Identify which cell holds the provided text, then report its (X, Y) central coordinate. 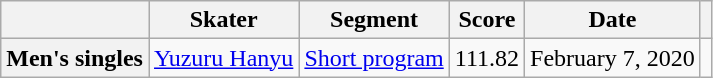
Yuzuru Hanyu (223, 58)
Men's singles (75, 58)
February 7, 2020 (613, 58)
Date (613, 20)
111.82 (486, 58)
Skater (223, 20)
Segment (374, 20)
Score (486, 20)
Short program (374, 58)
